From the cell containing the given text, extract its center point as [X, Y] coordinate. 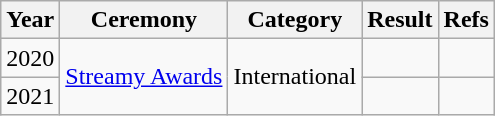
Result [400, 20]
Year [30, 20]
Refs [466, 20]
Streamy Awards [144, 77]
2021 [30, 96]
Category [295, 20]
International [295, 77]
2020 [30, 58]
Ceremony [144, 20]
